Capture the cell that displays the provided text and extract its (x, y) central coordinate. 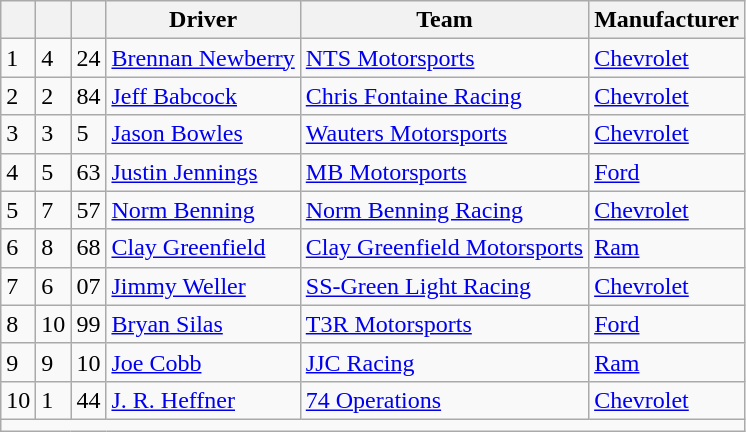
Chris Fontaine Racing (444, 96)
57 (88, 210)
J. R. Heffner (203, 400)
Wauters Motorsports (444, 134)
JJC Racing (444, 362)
Norm Benning (203, 210)
24 (88, 58)
84 (88, 96)
Joe Cobb (203, 362)
99 (88, 324)
NTS Motorsports (444, 58)
Jimmy Weller (203, 286)
63 (88, 172)
07 (88, 286)
44 (88, 400)
74 Operations (444, 400)
Team (444, 20)
Justin Jennings (203, 172)
SS-Green Light Racing (444, 286)
Brennan Newberry (203, 58)
Jeff Babcock (203, 96)
68 (88, 248)
Norm Benning Racing (444, 210)
Bryan Silas (203, 324)
Manufacturer (667, 20)
T3R Motorsports (444, 324)
Driver (203, 20)
Clay Greenfield (203, 248)
MB Motorsports (444, 172)
Jason Bowles (203, 134)
Clay Greenfield Motorsports (444, 248)
